For the text-containing cell, return its midpoint in (X, Y) coordinate format. 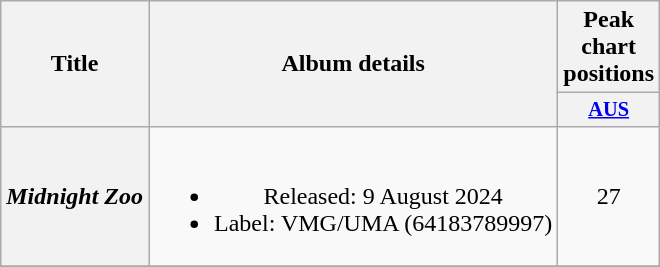
Title (75, 64)
Album details (354, 64)
27 (609, 196)
Midnight Zoo (75, 196)
Released: 9 August 2024Label: VMG/UMA (64183789997) (354, 196)
Peak chart positions (609, 47)
AUS (609, 110)
